Return [X, Y] of the center of cell containing provided text 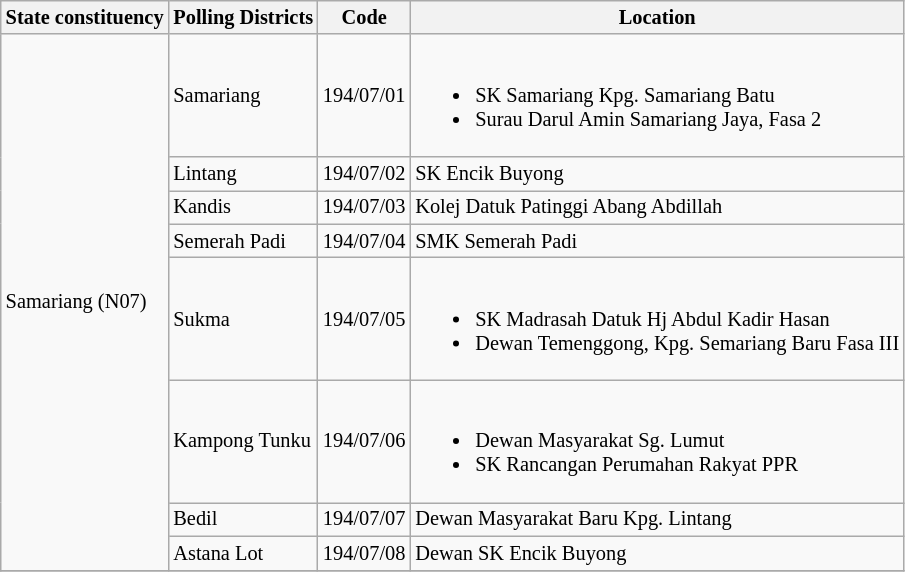
Dewan Masyarakat Sg. LumutSK Rancangan Perumahan Rakyat PPR [657, 441]
Samariang [243, 95]
Kampong Tunku [243, 441]
Dewan SK Encik Buyong [657, 553]
194/07/08 [364, 553]
194/07/06 [364, 441]
SK Encik Buyong [657, 173]
Bedil [243, 519]
SK Samariang Kpg. Samariang BatuSurau Darul Amin Samariang Jaya, Fasa 2 [657, 95]
Sukma [243, 318]
SMK Semerah Padi [657, 241]
Location [657, 17]
Polling Districts [243, 17]
SK Madrasah Datuk Hj Abdul Kadir HasanDewan Temenggong, Kpg. Semariang Baru Fasa III [657, 318]
Semerah Padi [243, 241]
Code [364, 17]
Astana Lot [243, 553]
State constituency [85, 17]
Kolej Datuk Patinggi Abang Abdillah [657, 207]
194/07/07 [364, 519]
194/07/03 [364, 207]
194/07/04 [364, 241]
194/07/05 [364, 318]
Lintang [243, 173]
194/07/02 [364, 173]
Dewan Masyarakat Baru Kpg. Lintang [657, 519]
Samariang (N07) [85, 302]
Kandis [243, 207]
194/07/01 [364, 95]
